Provide the (X, Y) coordinate of the cell's center where the given text is located.  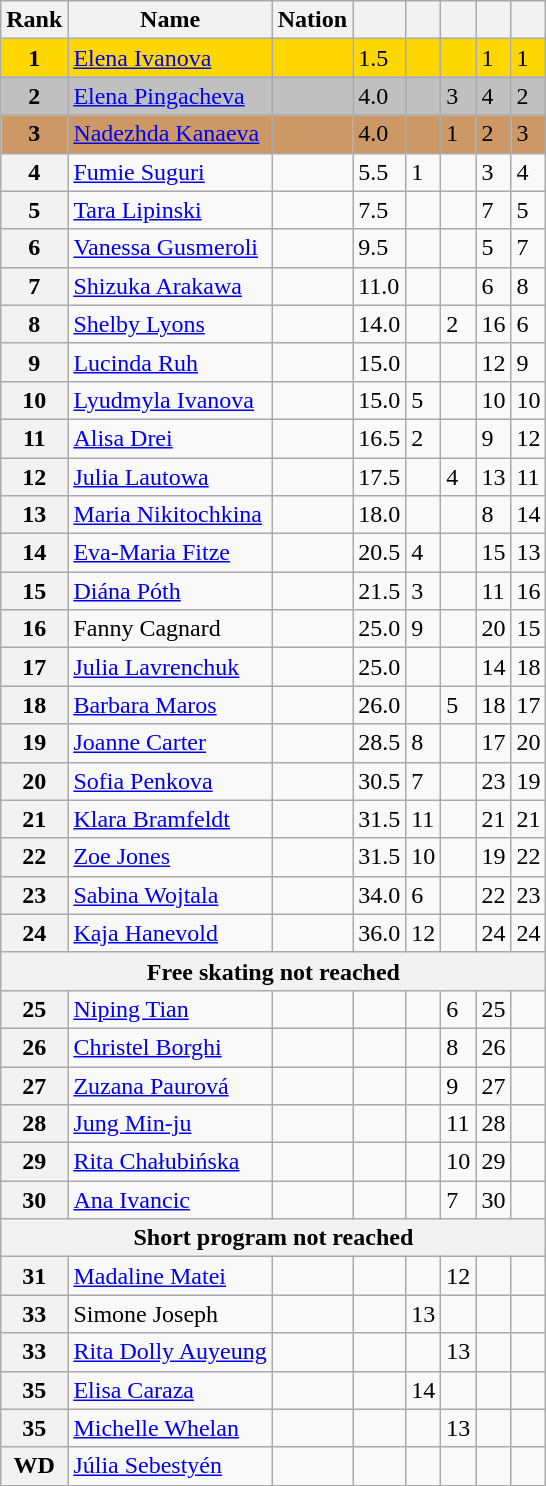
9.5 (380, 248)
36.0 (380, 933)
Michelle Whelan (170, 1428)
Julia Lautowa (170, 477)
34.0 (380, 895)
Rank (34, 20)
Joanne Carter (170, 743)
Short program not reached (274, 1238)
5.5 (380, 172)
Diána Póth (170, 591)
Júlia Sebestyén (170, 1466)
Elena Pingacheva (170, 96)
Simone Joseph (170, 1314)
Madaline Matei (170, 1276)
18.0 (380, 515)
WD (34, 1466)
Barbara Maros (170, 705)
Sofia Penkova (170, 781)
Fumie Suguri (170, 172)
Jung Min-ju (170, 1124)
11.0 (380, 286)
30.5 (380, 781)
Name (170, 20)
Lyudmyla Ivanova (170, 400)
7.5 (380, 210)
Lucinda Ruh (170, 362)
16.5 (380, 438)
Shelby Lyons (170, 324)
Christel Borghi (170, 1047)
20.5 (380, 553)
31 (34, 1276)
26.0 (380, 705)
17.5 (380, 477)
Kaja Hanevold (170, 933)
Julia Lavrenchuk (170, 667)
Elisa Caraza (170, 1390)
Rita Dolly Auyeung (170, 1352)
Nadezhda Kanaeva (170, 134)
Fanny Cagnard (170, 629)
Tara Lipinski (170, 210)
Eva-Maria Fitze (170, 553)
Niping Tian (170, 1009)
14.0 (380, 324)
Shizuka Arakawa (170, 286)
Free skating not reached (274, 971)
Zuzana Paurová (170, 1085)
1.5 (380, 58)
28.5 (380, 743)
21.5 (380, 591)
Ana Ivancic (170, 1200)
Rita Chałubińska (170, 1162)
Klara Bramfeldt (170, 819)
Sabina Wojtala (170, 895)
Vanessa Gusmeroli (170, 248)
Elena Ivanova (170, 58)
Nation (312, 20)
Alisa Drei (170, 438)
Maria Nikitochkina (170, 515)
Zoe Jones (170, 857)
